Extract the (X, Y) coordinate from the center of the cell holding the provided text.  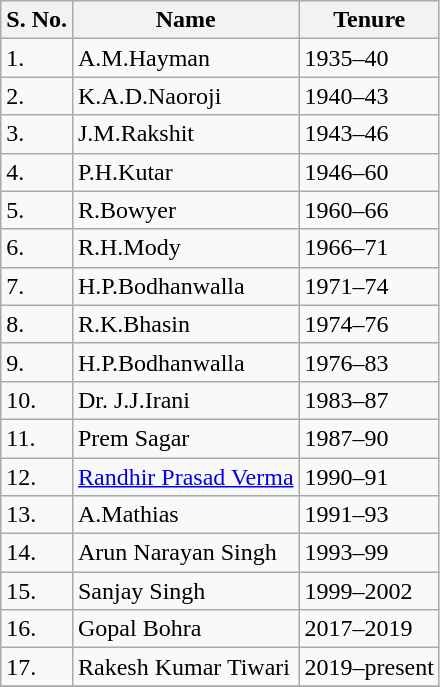
1940–43 (369, 96)
15. (37, 591)
1974–76 (369, 324)
K.A.D.Naoroji (186, 96)
1990–91 (369, 477)
1943–46 (369, 134)
11. (37, 438)
5. (37, 210)
R.Bowyer (186, 210)
2. (37, 96)
Gopal Bohra (186, 629)
10. (37, 400)
A.Mathias (186, 515)
1976–83 (369, 362)
Arun Narayan Singh (186, 553)
Sanjay Singh (186, 591)
7. (37, 286)
1935–40 (369, 58)
J.M.Rakshit (186, 134)
1966–71 (369, 248)
12. (37, 477)
Tenure (369, 20)
Dr. J.J.Irani (186, 400)
9. (37, 362)
R.H.Mody (186, 248)
1983–87 (369, 400)
A.M.Hayman (186, 58)
Name (186, 20)
S. No. (37, 20)
8. (37, 324)
Rakesh Kumar Tiwari (186, 667)
4. (37, 172)
16. (37, 629)
P.H.Kutar (186, 172)
2017–2019 (369, 629)
1991–93 (369, 515)
1993–99 (369, 553)
17. (37, 667)
R.K.Bhasin (186, 324)
3. (37, 134)
14. (37, 553)
1960–66 (369, 210)
6. (37, 248)
2019–present (369, 667)
1999–2002 (369, 591)
1946–60 (369, 172)
Prem Sagar (186, 438)
Randhir Prasad Verma (186, 477)
1971–74 (369, 286)
13. (37, 515)
1. (37, 58)
1987–90 (369, 438)
